Extract the (X, Y) coordinate from the center of the cell holding the provided text.  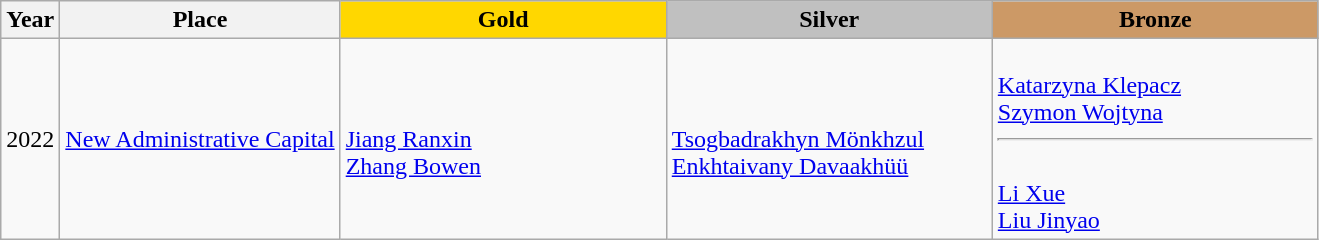
Gold (503, 20)
2022 (30, 139)
Bronze (1155, 20)
Katarzyna KlepaczSzymon WojtynaLi XueLiu Jinyao (1155, 139)
Tsogbadrakhyn MönkhzulEnkhtaivany Davaakhüü (829, 139)
New Administrative Capital (200, 139)
Year (30, 20)
Place (200, 20)
Jiang RanxinZhang Bowen (503, 139)
Silver (829, 20)
